From the cell containing the given text, extract its center point as (X, Y) coordinate. 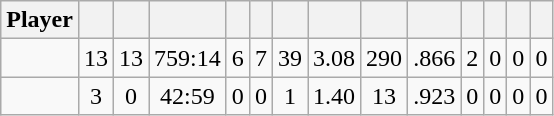
42:59 (188, 96)
.866 (434, 58)
7 (260, 58)
39 (290, 58)
759:14 (188, 58)
290 (384, 58)
.923 (434, 96)
3.08 (334, 58)
6 (238, 58)
2 (472, 58)
1.40 (334, 96)
Player (40, 20)
3 (96, 96)
1 (290, 96)
